Capture the cell that displays the provided text and extract its [x, y] central coordinate. 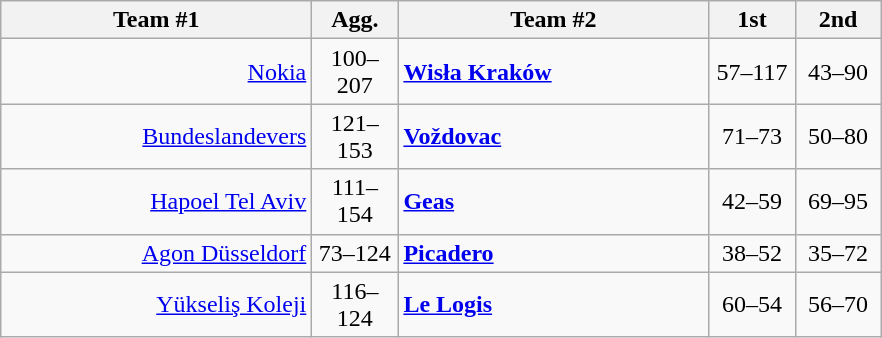
35–72 [838, 253]
73–124 [355, 253]
42–59 [752, 202]
56–70 [838, 304]
111–154 [355, 202]
Geas [554, 202]
121–153 [355, 136]
2nd [838, 20]
Agg. [355, 20]
Picadero [554, 253]
60–54 [752, 304]
Hapoel Tel Aviv [156, 202]
57–117 [752, 72]
Le Logis [554, 304]
Nokia [156, 72]
69–95 [838, 202]
38–52 [752, 253]
Team #1 [156, 20]
Wisła Kraków [554, 72]
43–90 [838, 72]
Voždovac [554, 136]
Team #2 [554, 20]
50–80 [838, 136]
116–124 [355, 304]
71–73 [752, 136]
Bundeslandevers [156, 136]
Yükseliş Koleji [156, 304]
1st [752, 20]
100–207 [355, 72]
Agon Düsseldorf [156, 253]
